Detect which cell encompasses the target text, then output its [x, y] center coordinate. 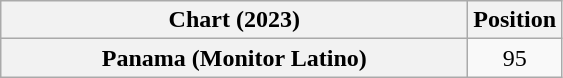
Panama (Monitor Latino) [234, 58]
Chart (2023) [234, 20]
95 [515, 58]
Position [515, 20]
